Determine the [X, Y] coordinate at the center of the cell enclosing the given text.  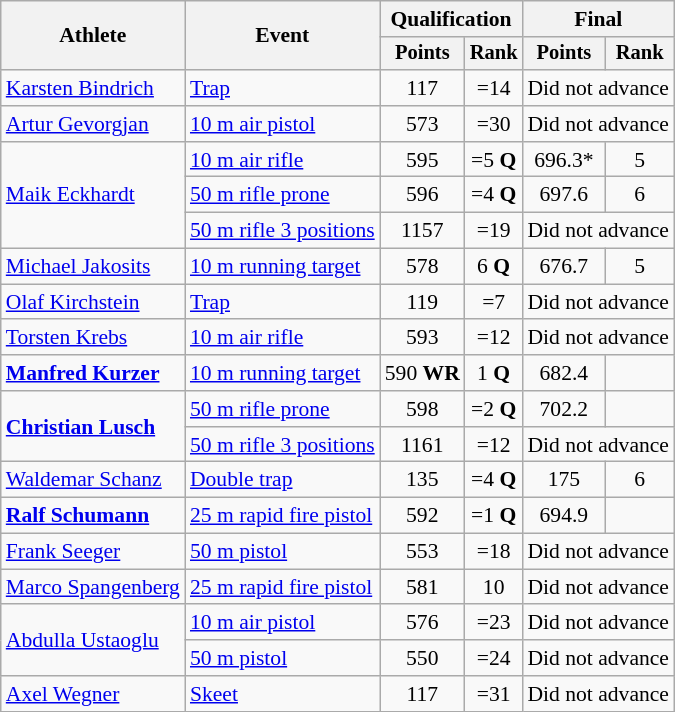
696.3* [564, 160]
Skeet [282, 694]
Qualification [452, 19]
Christian Lusch [93, 426]
590 WR [422, 373]
702.2 [564, 409]
676.7 [564, 267]
Axel Wegner [93, 694]
581 [422, 587]
=23 [494, 623]
Frank Seeger [93, 552]
119 [422, 302]
=24 [494, 658]
Torsten Krebs [93, 338]
=14 [494, 88]
Ralf Schumann [93, 516]
596 [422, 195]
697.6 [564, 195]
135 [422, 480]
Artur Gevorgjan [93, 124]
1157 [422, 231]
576 [422, 623]
Double trap [282, 480]
175 [564, 480]
=30 [494, 124]
593 [422, 338]
598 [422, 409]
595 [422, 160]
682.4 [564, 373]
Abdulla Ustaoglu [93, 640]
578 [422, 267]
=2 Q [494, 409]
Waldemar Schanz [93, 480]
1161 [422, 445]
=19 [494, 231]
553 [422, 552]
Manfred Kurzer [93, 373]
10 [494, 587]
592 [422, 516]
Karsten Bindrich [93, 88]
=1 Q [494, 516]
694.9 [564, 516]
=18 [494, 552]
Maik Eckhardt [93, 196]
=5 Q [494, 160]
573 [422, 124]
550 [422, 658]
Final [598, 19]
Olaf Kirchstein [93, 302]
Athlete [93, 36]
6 Q [494, 267]
Event [282, 36]
=7 [494, 302]
1 Q [494, 373]
Marco Spangenberg [93, 587]
Michael Jakosits [93, 267]
=31 [494, 694]
